Determine the (X, Y) coordinate at the center of the cell enclosing the given text.  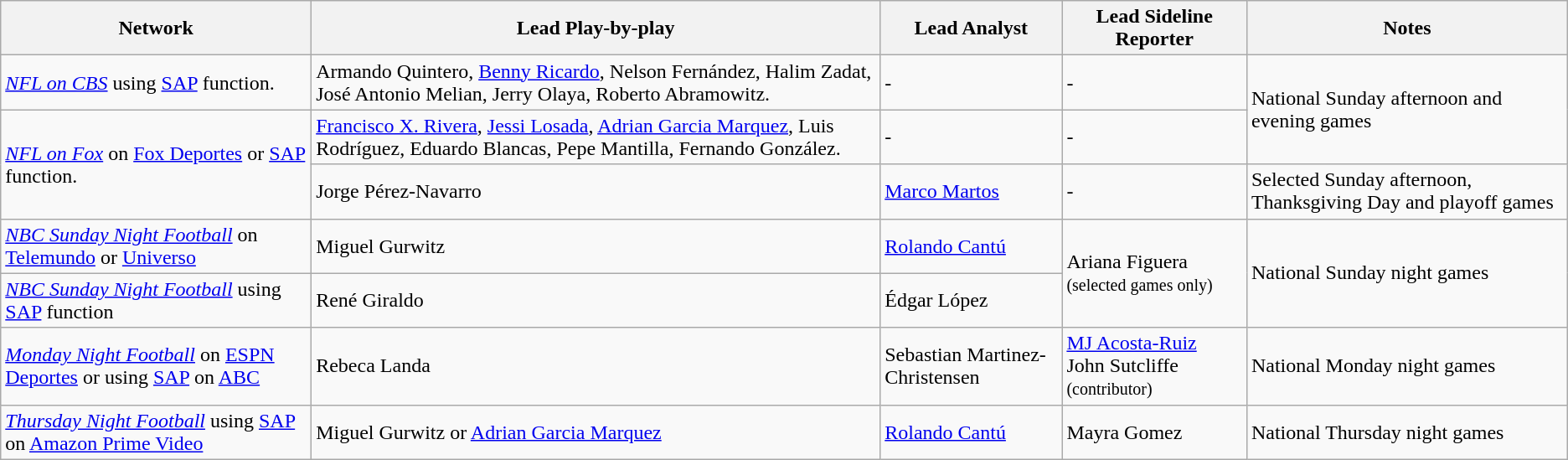
NFL on Fox on Fox Deportes or SAP function. (156, 164)
Rebeca Landa (596, 366)
Marco Martos (972, 191)
Mayra Gomez (1154, 432)
Notes (1407, 28)
René Giraldo (596, 300)
NBC Sunday Night Football using SAP function (156, 300)
Édgar López (972, 300)
National Thursday night games (1407, 432)
National Sunday afternoon and evening games (1407, 110)
Monday Night Football on ESPN Deportes or using SAP on ABC (156, 366)
Ariana Figuera (selected games only) (1154, 273)
Thursday Night Football using SAP on Amazon Prime Video (156, 432)
NBC Sunday Night Football on Telemundo or Universo (156, 246)
Francisco X. Rivera, Jessi Losada, Adrian Garcia Marquez, Luis Rodríguez, Eduardo Blancas, Pepe Mantilla, Fernando González. (596, 137)
Lead Sideline Reporter (1154, 28)
Lead Analyst (972, 28)
NFL on CBS using SAP function. (156, 82)
Sebastian Martinez-Christensen (972, 366)
Miguel Gurwitz or Adrian Garcia Marquez (596, 432)
Jorge Pérez-Navarro (596, 191)
Selected Sunday afternoon, Thanksgiving Day and playoff games (1407, 191)
National Sunday night games (1407, 273)
Network (156, 28)
Armando Quintero, Benny Ricardo, Nelson Fernández, Halim Zadat, José Antonio Melian, Jerry Olaya, Roberto Abramowitz. (596, 82)
Miguel Gurwitz (596, 246)
National Monday night games (1407, 366)
Lead Play-by-play (596, 28)
MJ Acosta-RuizJohn Sutcliffe (contributor) (1154, 366)
